Detect which cell encompasses the target text, then output its [x, y] center coordinate. 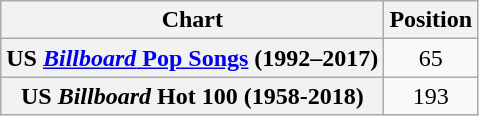
65 [431, 58]
US Billboard Pop Songs (1992–2017) [192, 58]
US Billboard Hot 100 (1958-2018) [192, 96]
Chart [192, 20]
Position [431, 20]
193 [431, 96]
